Output the (X, Y) coordinate of the center of the cell containing the given text.  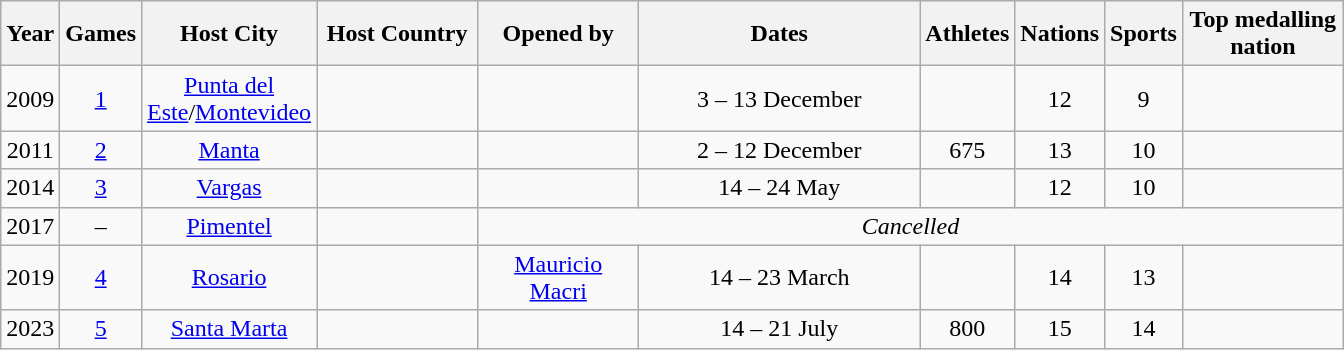
2 – 12 December (780, 150)
1 (101, 98)
2009 (30, 98)
Host Country (398, 34)
Opened by (558, 34)
Top medallingnation (1262, 34)
2 (101, 150)
3 – 13 December (780, 98)
Santa Marta (230, 329)
14 – 23 March (780, 278)
800 (968, 329)
Dates (780, 34)
14 – 21 July (780, 329)
Games (101, 34)
2017 (30, 226)
15 (1060, 329)
Cancelled (911, 226)
Year (30, 34)
Athletes (968, 34)
Nations (1060, 34)
Rosario (230, 278)
2023 (30, 329)
Punta del Este/Montevideo (230, 98)
3 (101, 188)
Sports (1144, 34)
9 (1144, 98)
Manta (230, 150)
2019 (30, 278)
675 (968, 150)
Mauricio Macri (558, 278)
Host City (230, 34)
5 (101, 329)
Vargas (230, 188)
Pimentel (230, 226)
– (101, 226)
14 – 24 May (780, 188)
2014 (30, 188)
4 (101, 278)
2011 (30, 150)
